Find where the given text appears and provide that cell's center as (x, y) coordinate. 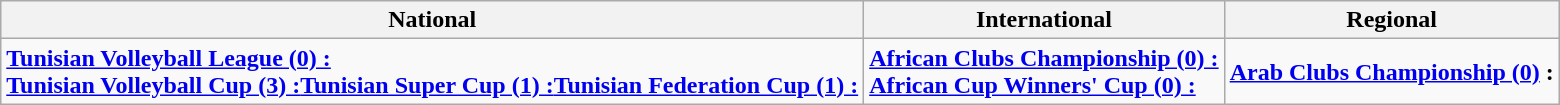
Tunisian Volleyball League (0) :Tunisian Volleyball Cup (3) :Tunisian Super Cup (1) :Tunisian Federation Cup (1) : (432, 72)
African Clubs Championship (0) :African Cup Winners' Cup (0) : (1044, 72)
Arab Clubs Championship (0) : (1392, 72)
Regional (1392, 20)
International (1044, 20)
National (432, 20)
